Provide the (x, y) coordinate of the cell's center where the given text is located.  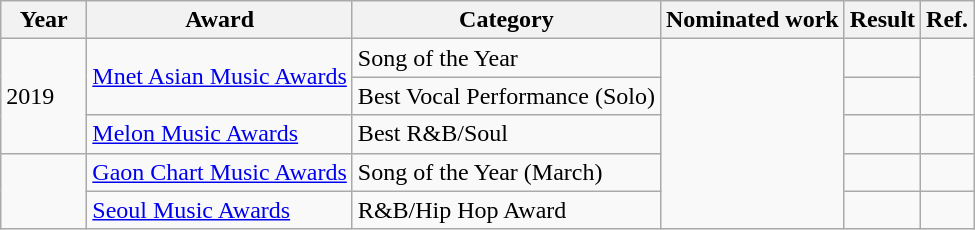
Mnet Asian Music Awards (220, 77)
Gaon Chart Music Awards (220, 172)
Ref. (948, 20)
Nominated work (752, 20)
Song of the Year (March) (506, 172)
Result (882, 20)
2019 (44, 96)
Best Vocal Performance (Solo) (506, 96)
Best R&B/Soul (506, 134)
Award (220, 20)
Song of the Year (506, 58)
Seoul Music Awards (220, 210)
Melon Music Awards (220, 134)
Category (506, 20)
Year (44, 20)
R&B/Hip Hop Award (506, 210)
